Determine the [X, Y] coordinate at the center of the cell enclosing the given text.  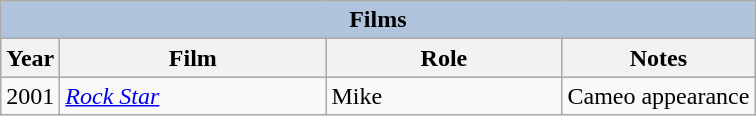
Mike [444, 96]
Cameo appearance [658, 96]
Year [30, 58]
2001 [30, 96]
Notes [658, 58]
Film [193, 58]
Role [444, 58]
Films [378, 20]
Rock Star [193, 96]
